Provide the (X, Y) coordinate of the cell's center where the given text is located.  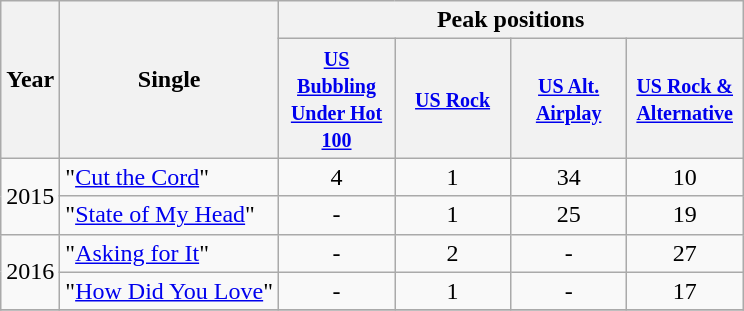
US Rock & Alternative (685, 98)
2015 (30, 196)
2 (453, 253)
Peak positions (510, 20)
34 (569, 177)
17 (685, 291)
27 (685, 253)
Year (30, 80)
"Asking for It" (170, 253)
"State of My Head" (170, 215)
US Alt. Airplay (569, 98)
"How Did You Love" (170, 291)
Single (170, 80)
US Rock (453, 98)
25 (569, 215)
10 (685, 177)
2016 (30, 272)
US Bubbling Under Hot 100 (336, 98)
19 (685, 215)
4 (336, 177)
"Cut the Cord" (170, 177)
